Scan for the cell matching the given text and deliver its [X, Y] coordinate at center. 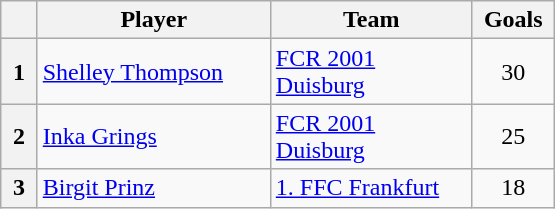
Birgit Prinz [154, 188]
25 [513, 136]
2 [19, 136]
30 [513, 72]
1. FFC Frankfurt [371, 188]
Inka Grings [154, 136]
Goals [513, 20]
Player [154, 20]
3 [19, 188]
1 [19, 72]
Shelley Thompson [154, 72]
Team [371, 20]
18 [513, 188]
